Return [x, y] of the center of cell containing provided text 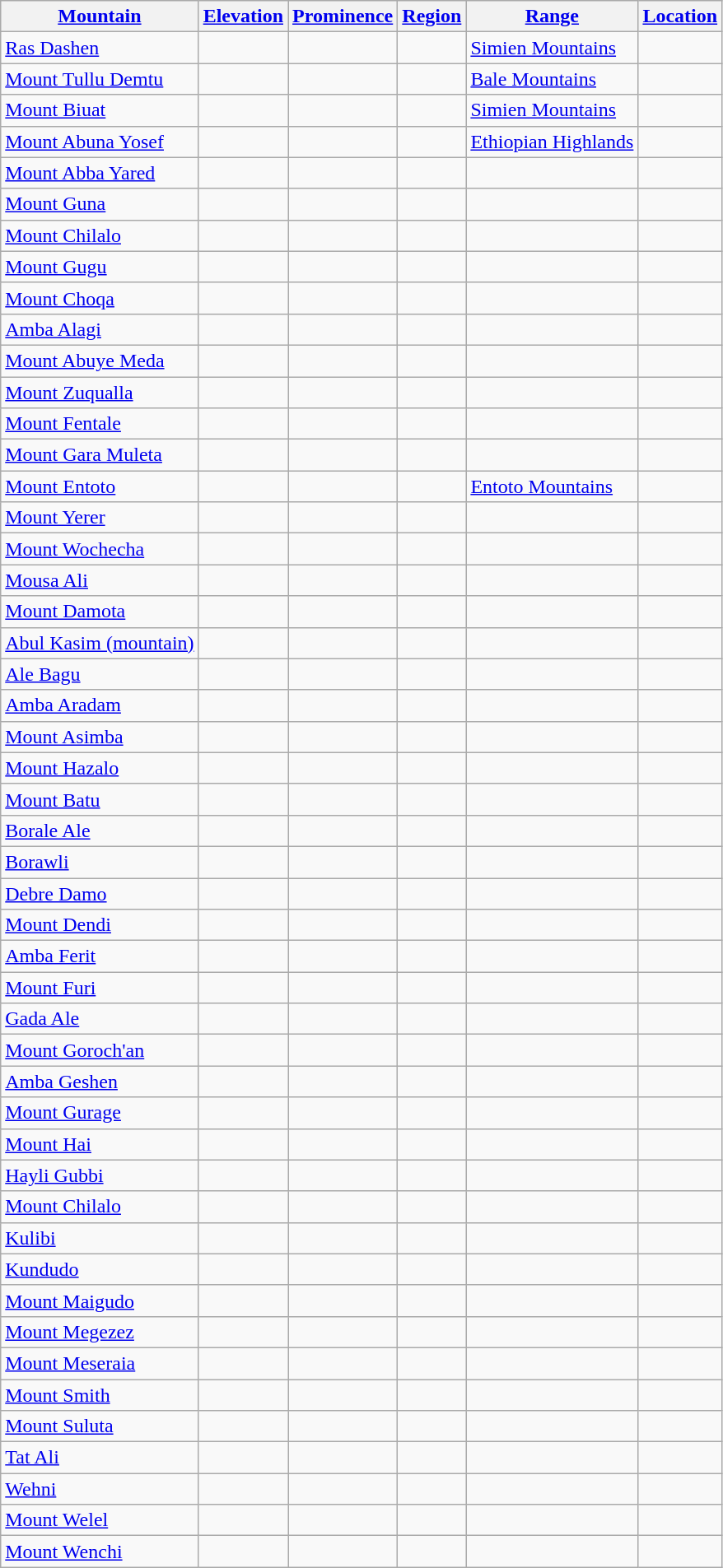
Mount Maigudo [100, 1300]
Range [552, 16]
Kulibi [100, 1238]
Mount Hazalo [100, 768]
Mount Batu [100, 799]
Location [680, 16]
Mount Zuqualla [100, 393]
Bale Mountains [552, 79]
Ale Bagu [100, 674]
Borawli [100, 862]
Mount Gugu [100, 267]
Mount Meseraia [100, 1363]
Amba Ferit [100, 956]
Mount Wochecha [100, 549]
Mount Hai [100, 1144]
Amba Geshen [100, 1082]
Tat Ali [100, 1458]
Mount Fentale [100, 424]
Amba Aradam [100, 705]
Mount Asimba [100, 737]
Mount Gara Muleta [100, 455]
Mount Smith [100, 1395]
Abul Kasim (mountain) [100, 643]
Mount Tullu Demtu [100, 79]
Mount Guna [100, 204]
Mount Suluta [100, 1426]
Mount Gurage [100, 1113]
Mousa Ali [100, 580]
Mount Entoto [100, 486]
Mount Goroch'an [100, 1050]
Prominence [343, 16]
Mount Megezez [100, 1332]
Mount Choqa [100, 298]
Hayli Gubbi [100, 1175]
Elevation [243, 16]
Mount Wenchi [100, 1552]
Ethiopian Highlands [552, 142]
Mount Abuna Yosef [100, 142]
Debre Damo [100, 893]
Region [431, 16]
Mount Abba Yared [100, 173]
Ras Dashen [100, 48]
Gada Ale [100, 1019]
Mount Biuat [100, 110]
Entoto Mountains [552, 486]
Mount Dendi [100, 925]
Mount Damota [100, 612]
Mount Welel [100, 1520]
Amba Alagi [100, 329]
Kundudo [100, 1269]
Mount Furi [100, 988]
Mount Abuye Meda [100, 361]
Borale Ale [100, 831]
Mountain [100, 16]
Wehni [100, 1489]
Mount Yerer [100, 518]
